Determine the [X, Y] coordinate at the center of the cell enclosing the given text.  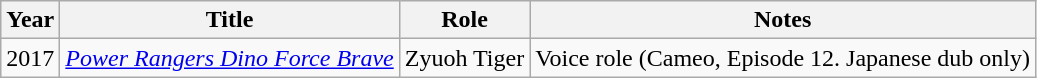
Zyuoh Tiger [464, 58]
Power Rangers Dino Force Brave [230, 58]
Voice role (Cameo, Episode 12. Japanese dub only) [783, 58]
Role [464, 20]
Title [230, 20]
Year [30, 20]
Notes [783, 20]
2017 [30, 58]
